Provide the [X, Y] coordinate of the cell's center where the given text is located.  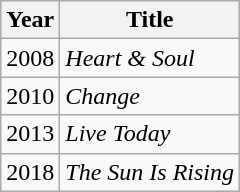
Year [30, 20]
2008 [30, 58]
2018 [30, 172]
Title [150, 20]
2013 [30, 134]
Heart & Soul [150, 58]
2010 [30, 96]
Live Today [150, 134]
The Sun Is Rising [150, 172]
Change [150, 96]
